Scan for the cell matching the given text and deliver its (x, y) coordinate at center. 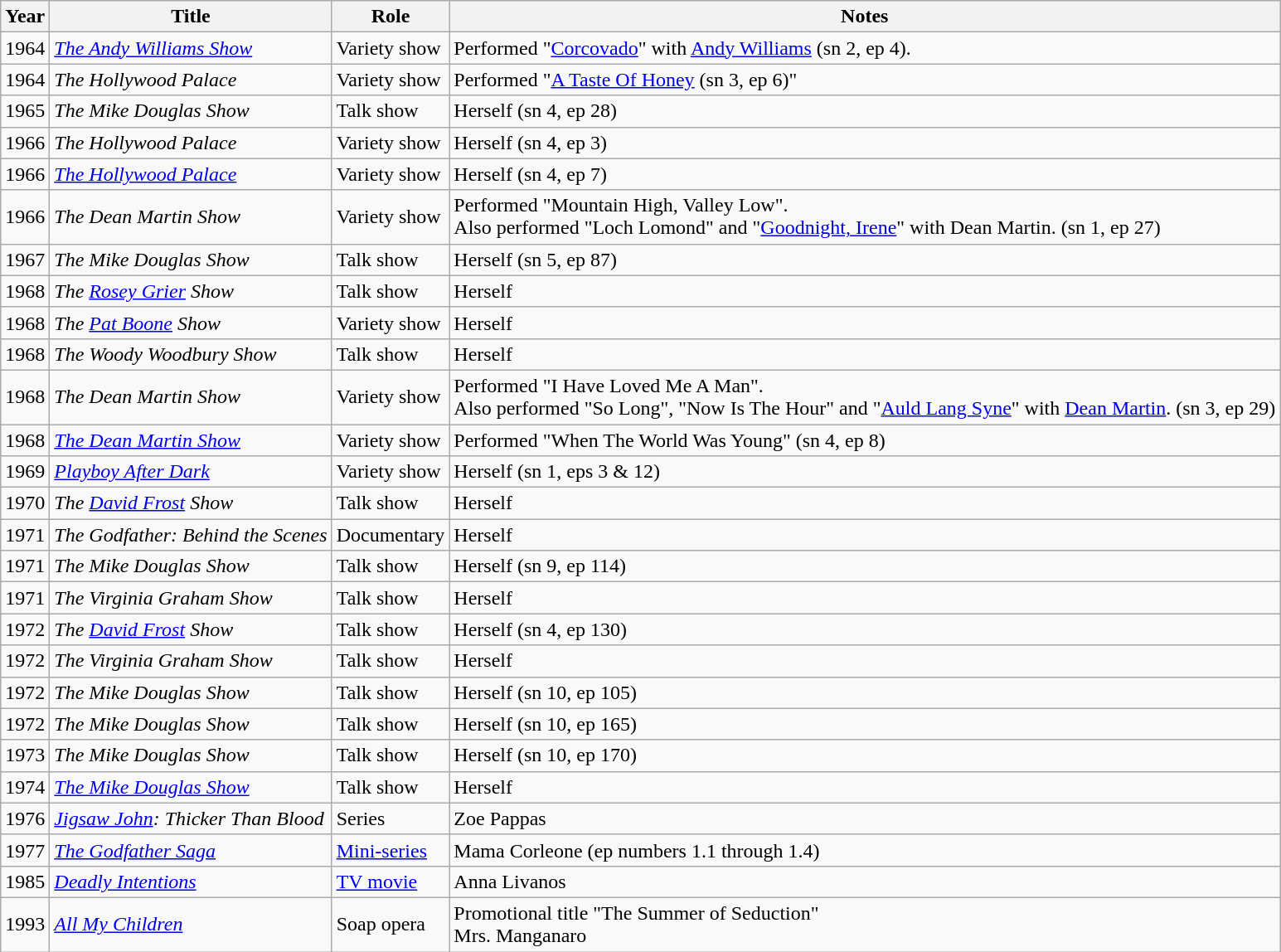
Jigsaw John: Thicker Than Blood (191, 818)
TV movie (391, 882)
Role (391, 17)
The Woody Woodbury Show (191, 354)
Soap opera (391, 924)
Series (391, 818)
Herself (sn 4, ep 130) (865, 629)
The Godfather: Behind the Scenes (191, 535)
1993 (25, 924)
Deadly Intentions (191, 882)
Performed "I Have Loved Me A Man". Also performed "So Long", "Now Is The Hour" and "Auld Lang Syne" with Dean Martin. (sn 3, ep 29) (865, 396)
1969 (25, 472)
1985 (25, 882)
Zoe Pappas (865, 818)
Herself (sn 4, ep 3) (865, 143)
1977 (25, 850)
1973 (25, 755)
Title (191, 17)
1976 (25, 818)
The Rosey Grier Show (191, 291)
Mini-series (391, 850)
Performed "Corcovado" with Andy Williams (sn 2, ep 4). (865, 48)
The Godfather Saga (191, 850)
Herself (sn 4, ep 28) (865, 111)
Anna Livanos (865, 882)
Documentary (391, 535)
Playboy After Dark (191, 472)
Herself (sn 5, ep 87) (865, 260)
Performed "When The World Was Young" (sn 4, ep 8) (865, 440)
The Andy Williams Show (191, 48)
Promotional title "The Summer of Seduction" Mrs. Manganaro (865, 924)
Performed "A Taste Of Honey (sn 3, ep 6)" (865, 80)
Year (25, 17)
Herself (sn 10, ep 165) (865, 724)
Herself (sn 4, ep 7) (865, 174)
Herself (sn 1, eps 3 & 12) (865, 472)
All My Children (191, 924)
Mama Corleone (ep numbers 1.1 through 1.4) (865, 850)
The Pat Boone Show (191, 323)
Herself (sn 10, ep 105) (865, 692)
1967 (25, 260)
Notes (865, 17)
Herself (sn 9, ep 114) (865, 566)
Herself (sn 10, ep 170) (865, 755)
1970 (25, 503)
Performed "Mountain High, Valley Low". Also performed "Loch Lomond" and "Goodnight, Irene" with Dean Martin. (sn 1, ep 27) (865, 217)
1974 (25, 787)
1965 (25, 111)
